Identify which cell holds the provided text, then report its (X, Y) central coordinate. 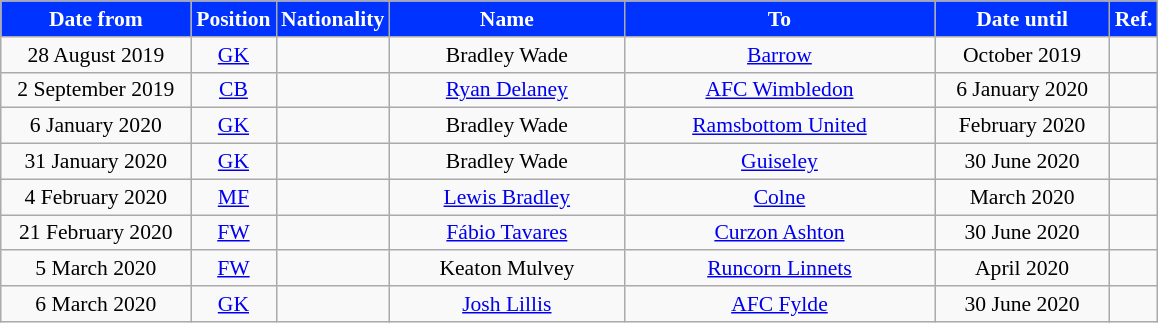
21 February 2020 (96, 233)
28 August 2019 (96, 55)
Keaton Mulvey (506, 269)
Curzon Ashton (779, 233)
AFC Fylde (779, 304)
AFC Wimbledon (779, 90)
Josh Lillis (506, 304)
31 January 2020 (96, 162)
October 2019 (1022, 55)
Colne (779, 197)
Runcorn Linnets (779, 269)
Ramsbottom United (779, 126)
2 September 2019 (96, 90)
MF (234, 197)
6 March 2020 (96, 304)
Ryan Delaney (506, 90)
4 February 2020 (96, 197)
Position (234, 19)
Date until (1022, 19)
5 March 2020 (96, 269)
Barrow (779, 55)
Nationality (332, 19)
Name (506, 19)
Date from (96, 19)
February 2020 (1022, 126)
Lewis Bradley (506, 197)
Fábio Tavares (506, 233)
April 2020 (1022, 269)
To (779, 19)
March 2020 (1022, 197)
Ref. (1134, 19)
CB (234, 90)
Guiseley (779, 162)
